Detect which cell encompasses the target text, then output its (x, y) center coordinate. 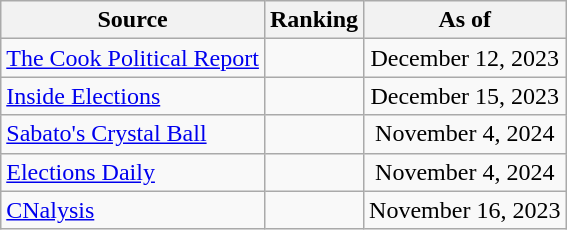
Inside Elections (133, 96)
Sabato's Crystal Ball (133, 134)
The Cook Political Report (133, 58)
Ranking (314, 20)
December 12, 2023 (465, 58)
November 16, 2023 (465, 210)
Source (133, 20)
Elections Daily (133, 172)
December 15, 2023 (465, 96)
CNalysis (133, 210)
As of (465, 20)
